Provide the [X, Y] coordinate of the cell's center where the given text is located.  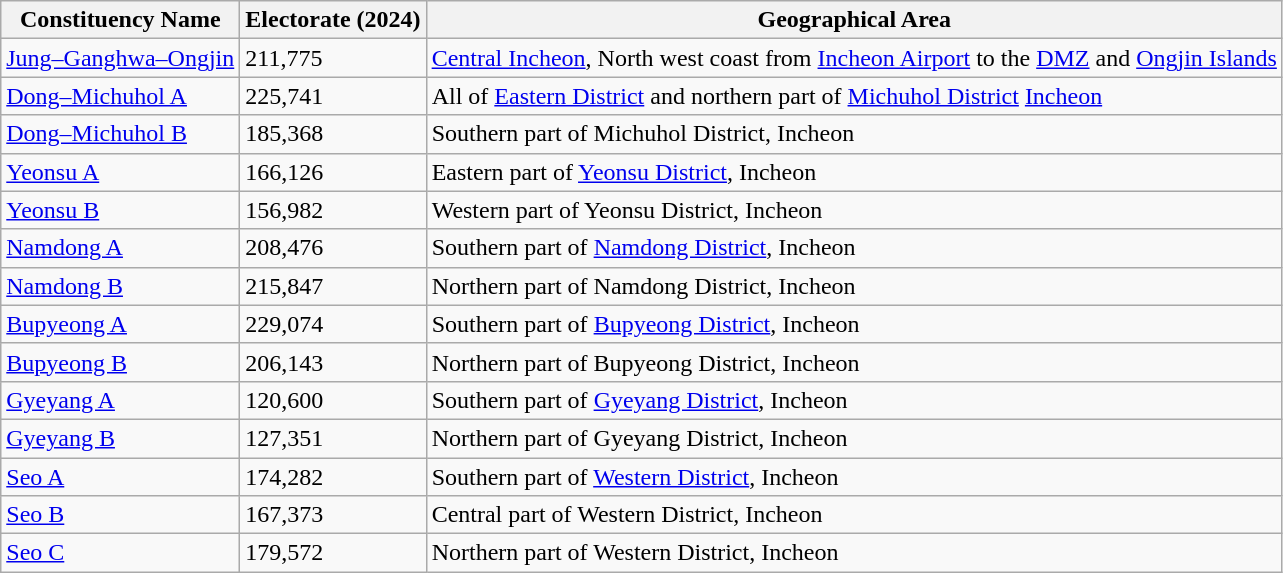
174,282 [333, 477]
185,368 [333, 134]
229,074 [333, 324]
Yeonsu B [120, 210]
Bupyeong A [120, 324]
156,982 [333, 210]
Geographical Area [854, 20]
167,373 [333, 515]
Seo C [120, 553]
166,126 [333, 172]
Jung–Ganghwa–Ongjin [120, 58]
Northern part of Bupyeong District, Incheon [854, 362]
Namdong A [120, 248]
Constituency Name [120, 20]
211,775 [333, 58]
Southern part of Gyeyang District, Incheon [854, 400]
Northern part of Gyeyang District, Incheon [854, 438]
Seo B [120, 515]
Yeonsu A [120, 172]
120,600 [333, 400]
Namdong B [120, 286]
Central part of Western District, Incheon [854, 515]
Gyeyang B [120, 438]
Southern part of Western District, Incheon [854, 477]
Dong–Michuhol B [120, 134]
206,143 [333, 362]
127,351 [333, 438]
208,476 [333, 248]
Northern part of Western District, Incheon [854, 553]
Northern part of Namdong District, Incheon [854, 286]
Eastern part of Yeonsu District, Incheon [854, 172]
Southern part of Michuhol District, Incheon [854, 134]
Gyeyang A [120, 400]
Central Incheon, North west coast from Incheon Airport to the DMZ and Ongjin Islands [854, 58]
Bupyeong B [120, 362]
179,572 [333, 553]
Southern part of Namdong District, Incheon [854, 248]
Dong–Michuhol A [120, 96]
All of Eastern District and northern part of Michuhol District Incheon [854, 96]
215,847 [333, 286]
Western part of Yeonsu District, Incheon [854, 210]
Seo A [120, 477]
Southern part of Bupyeong District, Incheon [854, 324]
Electorate (2024) [333, 20]
225,741 [333, 96]
